Return (x, y) of the center of cell containing provided text 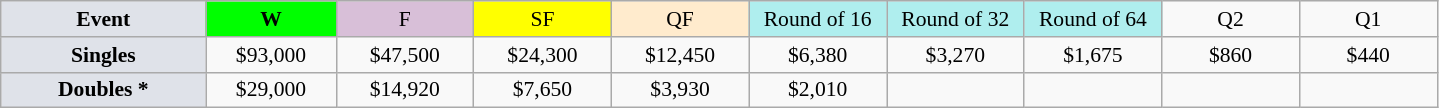
$24,300 (543, 55)
QF (680, 19)
Q2 (1231, 19)
$6,380 (818, 55)
$2,010 (818, 90)
Doubles * (104, 90)
$3,270 (955, 55)
Singles (104, 55)
$47,500 (405, 55)
$12,450 (680, 55)
W (271, 19)
$860 (1231, 55)
Event (104, 19)
$440 (1368, 55)
$14,920 (405, 90)
Round of 16 (818, 19)
$7,650 (543, 90)
Round of 64 (1093, 19)
Q1 (1368, 19)
Round of 32 (955, 19)
SF (543, 19)
$93,000 (271, 55)
$3,930 (680, 90)
$1,675 (1093, 55)
F (405, 19)
$29,000 (271, 90)
